Search for the cell housing the specified text and yield its (X, Y) center coordinate. 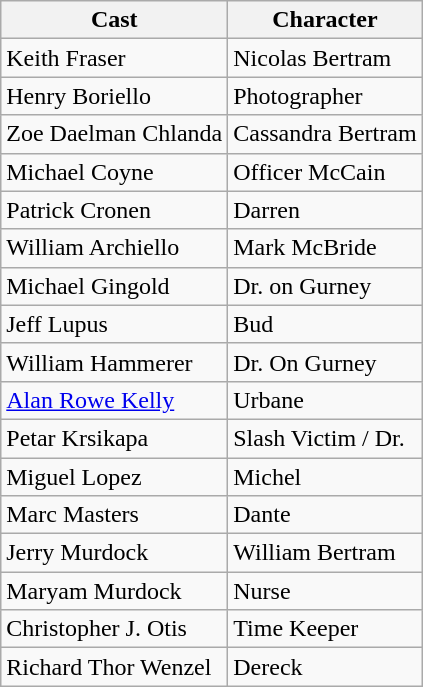
Richard Thor Wenzel (114, 667)
Christopher J. Otis (114, 629)
Dereck (325, 667)
Dr. on Gurney (325, 286)
Dr. On Gurney (325, 362)
Bud (325, 324)
Alan Rowe Kelly (114, 400)
Patrick Cronen (114, 210)
Nicolas Bertram (325, 58)
Character (325, 20)
Keith Fraser (114, 58)
Urbane (325, 400)
Miguel Lopez (114, 477)
William Hammerer (114, 362)
Officer McCain (325, 172)
Nurse (325, 591)
Slash Victim / Dr. (325, 438)
Jeff Lupus (114, 324)
Cast (114, 20)
Michael Gingold (114, 286)
Henry Boriello (114, 96)
William Bertram (325, 553)
Photographer (325, 96)
Maryam Murdock (114, 591)
Time Keeper (325, 629)
Jerry Murdock (114, 553)
Dante (325, 515)
Marc Masters (114, 515)
Petar Krsikapa (114, 438)
Darren (325, 210)
Michel (325, 477)
William Archiello (114, 248)
Zoe Daelman Chlanda (114, 134)
Michael Coyne (114, 172)
Cassandra Bertram (325, 134)
Mark McBride (325, 248)
